Return [X, Y] of the center of cell containing provided text 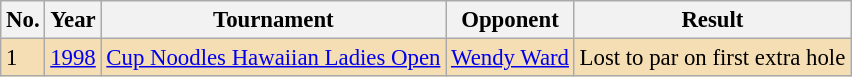
Year [73, 20]
Result [712, 20]
1998 [73, 58]
Cup Noodles Hawaiian Ladies Open [274, 58]
Tournament [274, 20]
Lost to par on first extra hole [712, 58]
1 [23, 58]
Opponent [510, 20]
No. [23, 20]
Wendy Ward [510, 58]
